Scan for the cell matching the given text and deliver its [X, Y] coordinate at center. 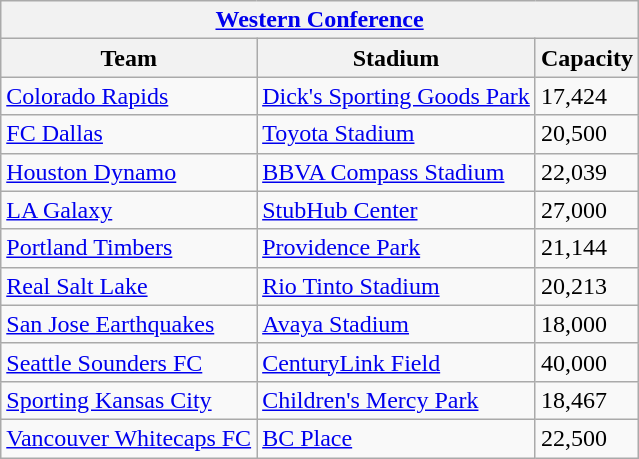
Capacity [586, 58]
LA Galaxy [129, 210]
CenturyLink Field [396, 362]
21,144 [586, 248]
20,500 [586, 134]
Toyota Stadium [396, 134]
StubHub Center [396, 210]
Vancouver Whitecaps FC [129, 438]
Seattle Sounders FC [129, 362]
FC Dallas [129, 134]
Rio Tinto Stadium [396, 286]
18,467 [586, 400]
Providence Park [396, 248]
Houston Dynamo [129, 172]
22,039 [586, 172]
Dick's Sporting Goods Park [396, 96]
Sporting Kansas City [129, 400]
27,000 [586, 210]
18,000 [586, 324]
Stadium [396, 58]
22,500 [586, 438]
San Jose Earthquakes [129, 324]
Colorado Rapids [129, 96]
BC Place [396, 438]
Avaya Stadium [396, 324]
Team [129, 58]
Real Salt Lake [129, 286]
BBVA Compass Stadium [396, 172]
Children's Mercy Park [396, 400]
Western Conference [320, 20]
Portland Timbers [129, 248]
40,000 [586, 362]
20,213 [586, 286]
17,424 [586, 96]
